Identify which cell holds the provided text, then report its (X, Y) central coordinate. 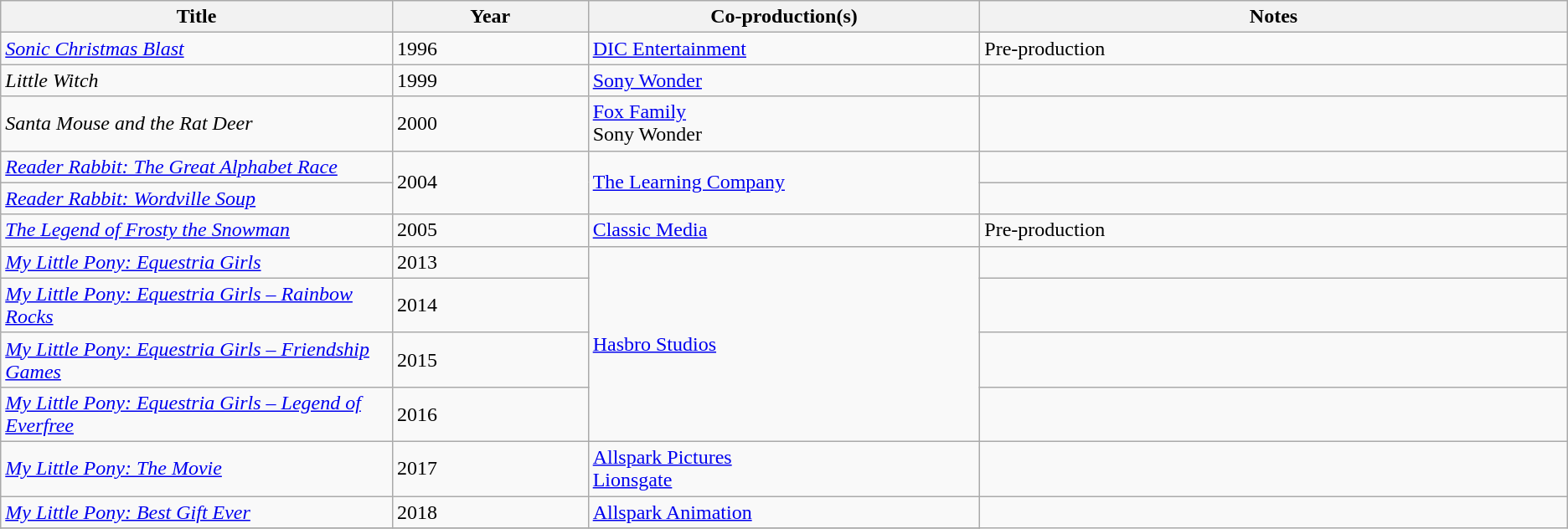
2018 (490, 511)
Reader Rabbit: The Great Alphabet Race (197, 167)
My Little Pony: The Movie (197, 469)
My Little Pony: Equestria Girls – Rainbow Rocks (197, 305)
2015 (490, 360)
2017 (490, 469)
My Little Pony: Equestria Girls (197, 262)
Hasbro Studios (784, 343)
1999 (490, 80)
Santa Mouse and the Rat Deer (197, 124)
Year (490, 17)
Sony Wonder (784, 80)
DIC Entertainment (784, 49)
2013 (490, 262)
Fox FamilySony Wonder (784, 124)
Reader Rabbit: Wordville Soup (197, 198)
Allspark PicturesLionsgate (784, 469)
Notes (1273, 17)
My Little Pony: Best Gift Ever (197, 511)
My Little Pony: Equestria Girls – Friendship Games (197, 360)
Sonic Christmas Blast (197, 49)
My Little Pony: Equestria Girls – Legend of Everfree (197, 413)
2005 (490, 230)
The Learning Company (784, 182)
Allspark Animation (784, 511)
Title (197, 17)
2000 (490, 124)
2004 (490, 182)
Little Witch (197, 80)
2014 (490, 305)
The Legend of Frosty the Snowman (197, 230)
2016 (490, 413)
Classic Media (784, 230)
1996 (490, 49)
Co-production(s) (784, 17)
